Pinpoint the cell where the given text exists, returning its [X, Y] midpoint coordinate. 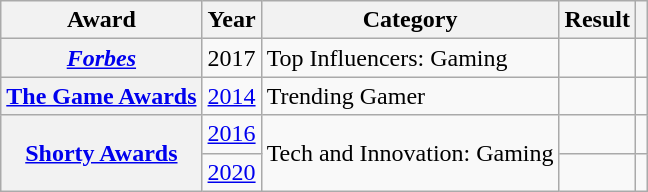
Trending Gamer [410, 96]
The Game Awards [102, 96]
2020 [232, 172]
Forbes [102, 58]
Tech and Innovation: Gaming [410, 153]
Category [410, 20]
2017 [232, 58]
2016 [232, 134]
Shorty Awards [102, 153]
Award [102, 20]
Result [597, 20]
Year [232, 20]
Top Influencers: Gaming [410, 58]
2014 [232, 96]
